Return (X, Y) of the center of cell containing provided text 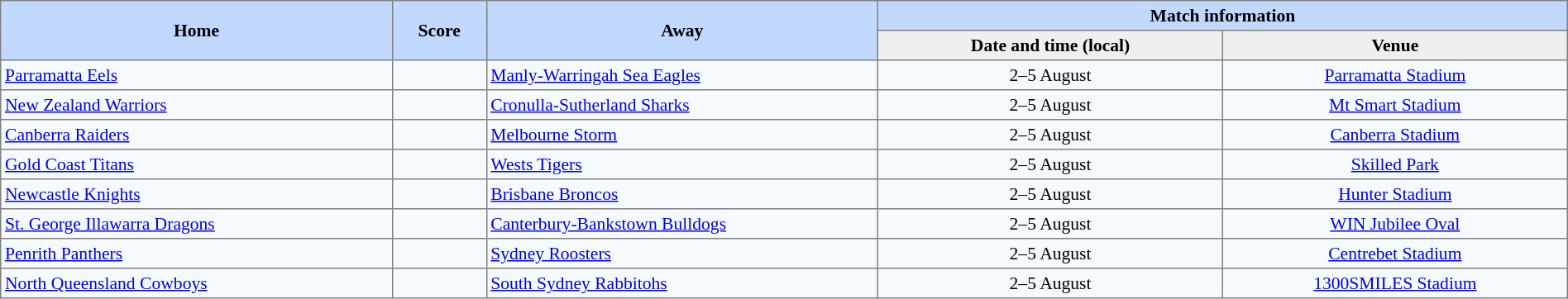
Gold Coast Titans (197, 164)
South Sydney Rabbitohs (682, 283)
Mt Smart Stadium (1394, 105)
Sydney Roosters (682, 254)
Away (682, 31)
Cronulla-Sutherland Sharks (682, 105)
Venue (1394, 45)
Canberra Stadium (1394, 135)
Home (197, 31)
Melbourne Storm (682, 135)
Wests Tigers (682, 164)
WIN Jubilee Oval (1394, 224)
Date and time (local) (1050, 45)
Centrebet Stadium (1394, 254)
Parramatta Stadium (1394, 75)
1300SMILES Stadium (1394, 283)
North Queensland Cowboys (197, 283)
Canterbury-Bankstown Bulldogs (682, 224)
Skilled Park (1394, 164)
Match information (1223, 16)
Brisbane Broncos (682, 194)
St. George Illawarra Dragons (197, 224)
Manly-Warringah Sea Eagles (682, 75)
Penrith Panthers (197, 254)
Score (439, 31)
New Zealand Warriors (197, 105)
Newcastle Knights (197, 194)
Parramatta Eels (197, 75)
Hunter Stadium (1394, 194)
Canberra Raiders (197, 135)
